Locate the cell with the specified text and output its (x, y) center coordinate. 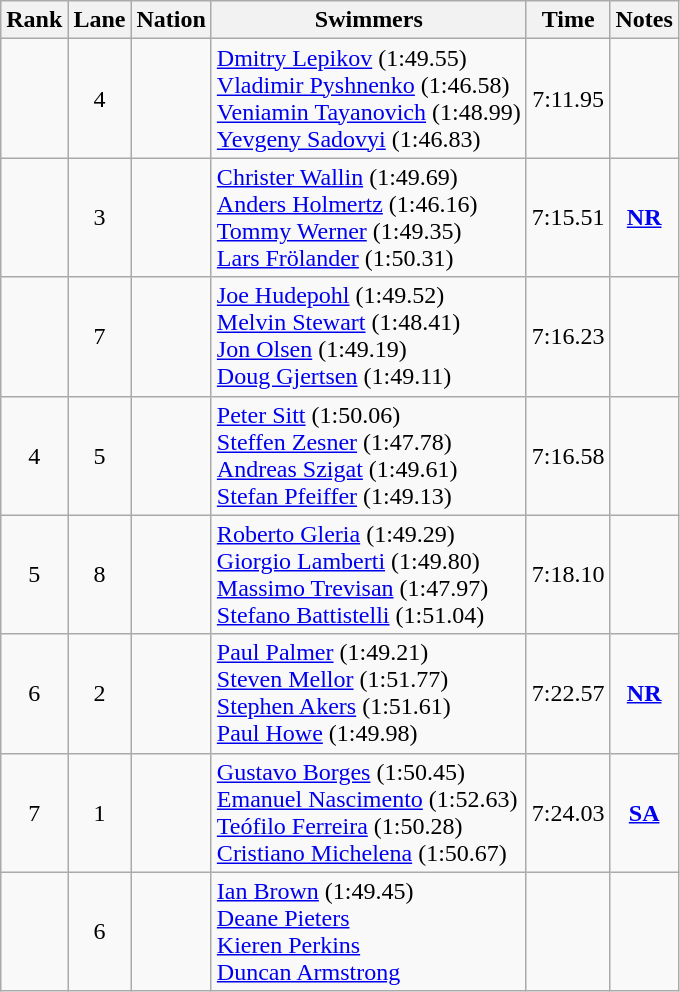
Ian Brown (1:49.45)Deane PietersKieren PerkinsDuncan Armstrong (368, 932)
Gustavo Borges (1:50.45)Emanuel Nascimento (1:52.63)Teófilo Ferreira (1:50.28)Cristiano Michelena (1:50.67) (368, 812)
Peter Sitt (1:50.06)Steffen Zesner (1:47.78)Andreas Szigat (1:49.61)Stefan Pfeiffer (1:49.13) (368, 456)
2 (100, 694)
3 (100, 218)
7:15.51 (568, 218)
Lane (100, 20)
7:16.23 (568, 336)
1 (100, 812)
Dmitry Lepikov (1:49.55)Vladimir Pyshnenko (1:46.58)Veniamin Tayanovich (1:48.99)Yevgeny Sadovyi (1:46.83) (368, 98)
Joe Hudepohl (1:49.52)Melvin Stewart (1:48.41)Jon Olsen (1:49.19)Doug Gjertsen (1:49.11) (368, 336)
SA (644, 812)
7:24.03 (568, 812)
7:16.58 (568, 456)
Notes (644, 20)
7:11.95 (568, 98)
8 (100, 574)
Rank (34, 20)
Paul Palmer (1:49.21)Steven Mellor (1:51.77)Stephen Akers (1:51.61)Paul Howe (1:49.98) (368, 694)
7:18.10 (568, 574)
Roberto Gleria (1:49.29)Giorgio Lamberti (1:49.80)Massimo Trevisan (1:47.97)Stefano Battistelli (1:51.04) (368, 574)
Swimmers (368, 20)
Christer Wallin (1:49.69)Anders Holmertz (1:46.16)Tommy Werner (1:49.35)Lars Frölander (1:50.31) (368, 218)
7:22.57 (568, 694)
Nation (171, 20)
Time (568, 20)
